Pinpoint the cell where the given text exists, returning its [x, y] midpoint coordinate. 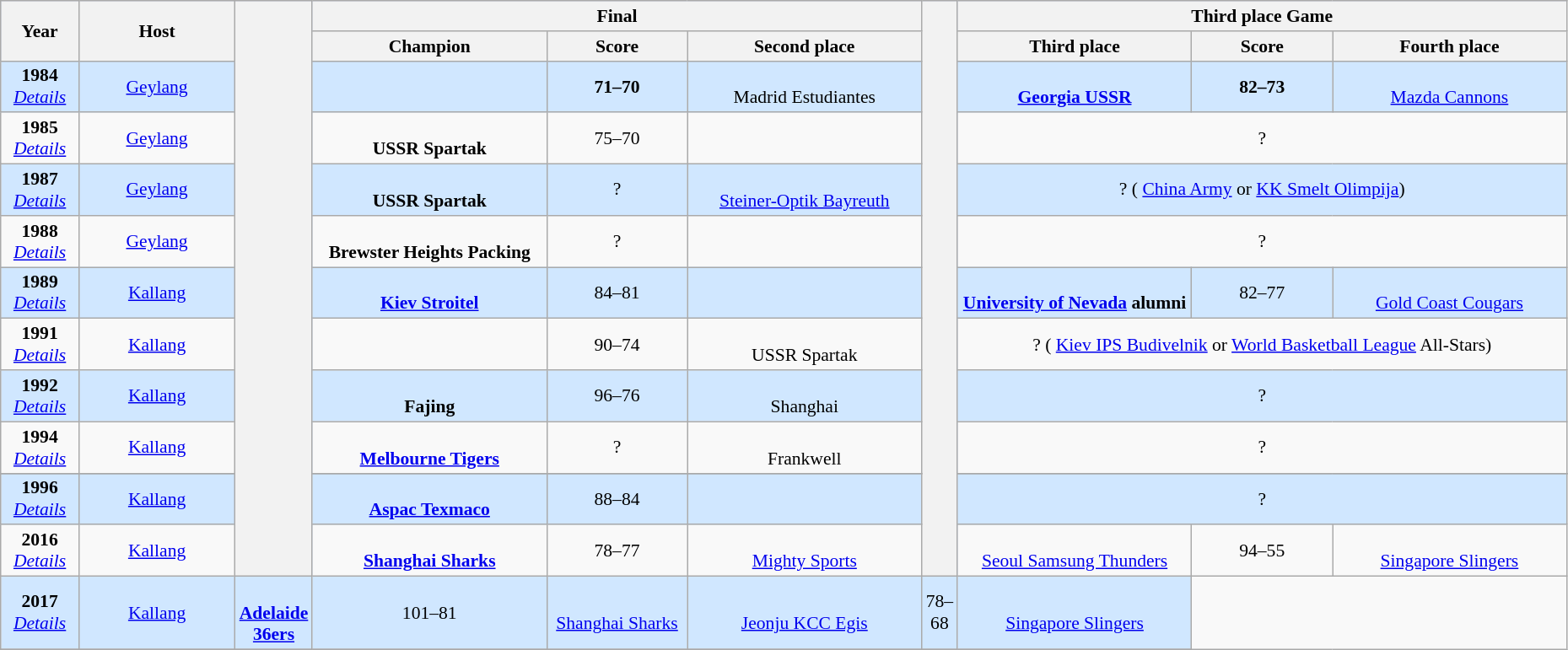
1989Details [40, 293]
Second place [805, 46]
University of Nevada alumni [1075, 293]
Georgia USSR [1075, 86]
Champion [429, 46]
82–77 [1262, 293]
1991Details [40, 344]
Final [617, 16]
101–81 [429, 614]
1985Details [40, 138]
1992Details [40, 396]
78–77 [617, 551]
82–73 [1262, 86]
Third place Game [1262, 16]
84–81 [617, 293]
2016Details [40, 551]
Frankwell [805, 447]
Shanghai [805, 396]
? ( Kiev IPS Budivelnik or World Basketball League All-Stars) [1262, 344]
Year [40, 30]
1988Details [40, 241]
1987Details [40, 191]
Fourth place [1450, 46]
75–70 [617, 138]
90–74 [617, 344]
Mazda Cannons [1450, 86]
78–68 [940, 614]
88–84 [617, 499]
Kiev Stroitel [429, 293]
71–70 [617, 86]
Melbourne Tigers [429, 447]
Mighty Sports [805, 551]
Steiner-Optik Bayreuth [805, 191]
Jeonju KCC Egis [805, 614]
Adelaide 36ers [274, 614]
1984Details [40, 86]
Fajing [429, 396]
94–55 [1262, 551]
Aspac Texmaco [429, 499]
1996Details [40, 499]
Brewster Heights Packing [429, 241]
Host [157, 30]
Gold Coast Cougars [1450, 293]
Madrid Estudiantes [805, 86]
Seoul Samsung Thunders [1075, 551]
2017Details [40, 614]
1994Details [40, 447]
? ( China Army or KK Smelt Olimpija) [1262, 191]
96–76 [617, 396]
Third place [1075, 46]
